Output the [x, y] coordinate of the center of the cell containing the given text.  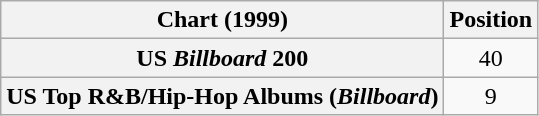
US Billboard 200 [222, 58]
Position [491, 20]
40 [491, 58]
Chart (1999) [222, 20]
US Top R&B/Hip-Hop Albums (Billboard) [222, 96]
9 [491, 96]
